Provide the [X, Y] coordinate of the cell's center where the given text is located.  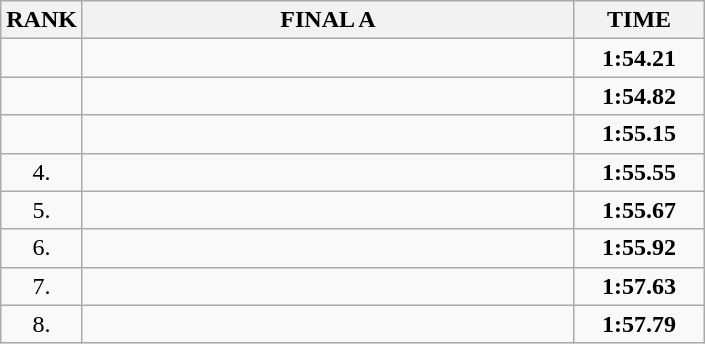
TIME [640, 20]
1:57.63 [640, 286]
1:55.67 [640, 210]
8. [42, 324]
4. [42, 172]
1:54.21 [640, 58]
1:55.15 [640, 134]
RANK [42, 20]
1:55.55 [640, 172]
1:54.82 [640, 96]
5. [42, 210]
7. [42, 286]
6. [42, 248]
FINAL A [328, 20]
1:55.92 [640, 248]
1:57.79 [640, 324]
